Provide the (X, Y) coordinate of the cell's center where the given text is located.  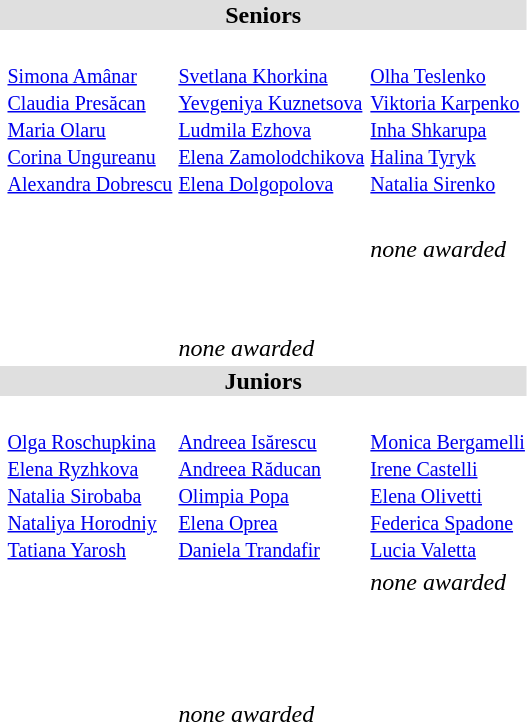
Seniors (263, 15)
Simona AmânarClaudia PresăcanMaria OlaruCorina UngureanuAlexandra Dobrescu (90, 116)
Svetlana KhorkinaYevgeniya KuznetsovaLudmila EzhovaElena ZamolodchikovaElena Dolgopolova (272, 116)
Juniors (263, 381)
Olha TeslenkoViktoria KarpenkoInha ShkarupaHalina TyrykNatalia Sirenko (448, 116)
Olga RoschupkinaElena RyzhkovaNatalia SirobabaNataliya HorodniyTatiana Yarosh (90, 482)
Andreea IsărescuAndreea RăducanOlimpia PopaElena OpreaDaniela Trandafir (272, 482)
Monica BergamelliIrene CastelliElena OlivettiFederica SpadoneLucia Valetta (448, 482)
